Identify which cell holds the provided text, then report its (x, y) central coordinate. 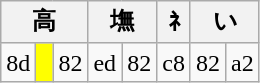
い (224, 22)
墲 (122, 22)
8d (18, 62)
高 (44, 22)
c8 (174, 62)
ﾈ (174, 22)
a2 (243, 62)
ed (105, 62)
